Scan for the cell matching the given text and deliver its [X, Y] coordinate at center. 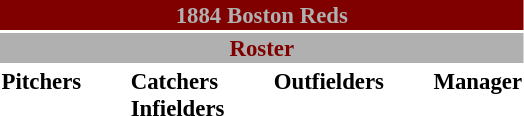
Roster [262, 48]
1884 Boston Reds [262, 15]
